Provide the (X, Y) coordinate of the cell's center where the given text is located.  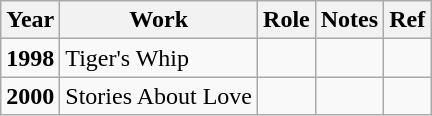
Notes (349, 20)
1998 (30, 58)
2000 (30, 96)
Work (159, 20)
Year (30, 20)
Stories About Love (159, 96)
Tiger's Whip (159, 58)
Role (287, 20)
Ref (408, 20)
